Output the [x, y] coordinate of the center of the cell containing the given text.  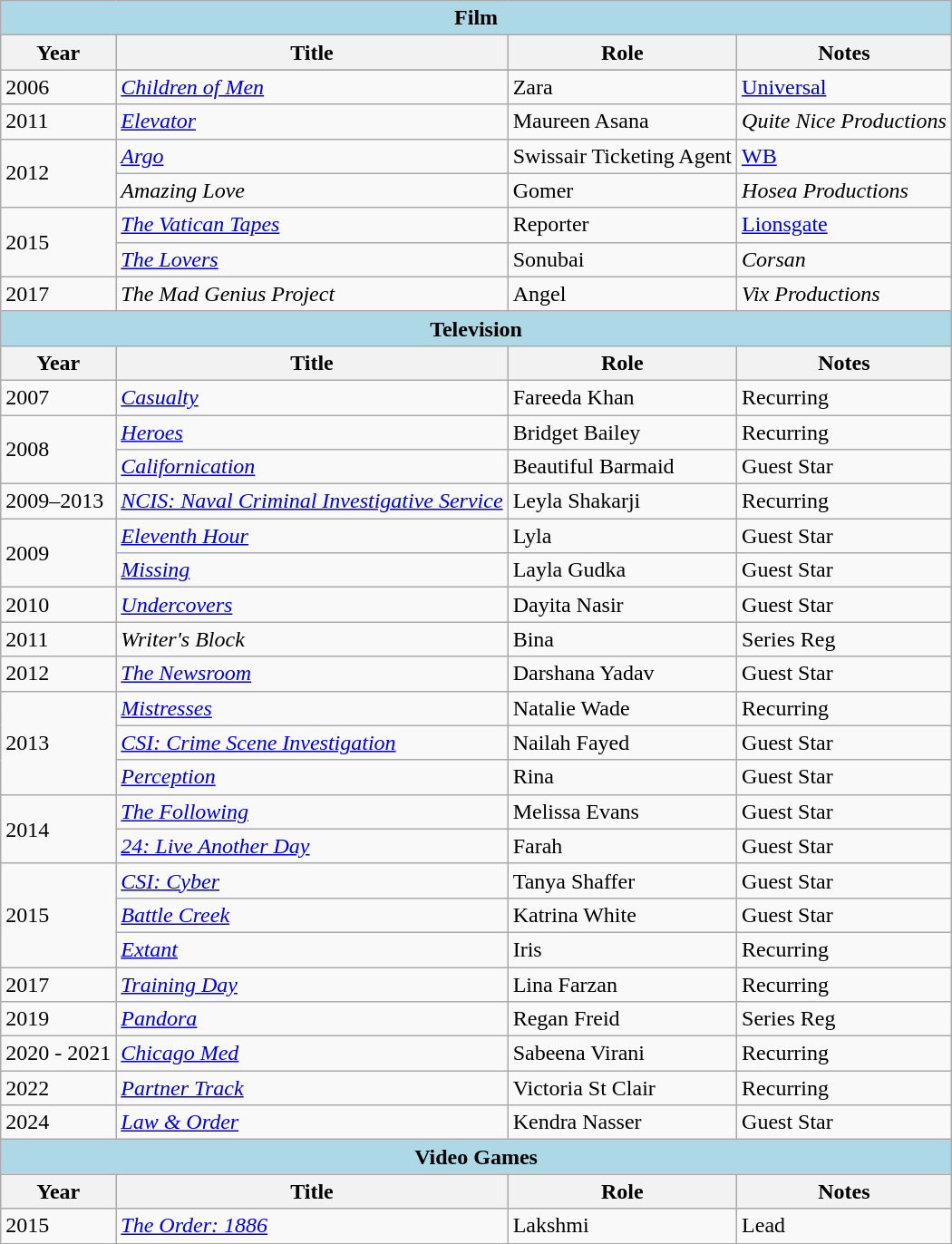
2010 [58, 605]
Victoria St Clair [622, 1088]
Melissa Evans [622, 812]
2020 - 2021 [58, 1054]
2007 [58, 397]
Children of Men [312, 87]
Amazing Love [312, 190]
2022 [58, 1088]
CSI: Crime Scene Investigation [312, 743]
Battle Creek [312, 915]
Darshana Yadav [622, 674]
Film [477, 18]
Missing [312, 570]
Natalie Wade [622, 708]
CSI: Cyber [312, 880]
Pandora [312, 1019]
Swissair Ticketing Agent [622, 156]
Kendra Nasser [622, 1123]
Quite Nice Productions [845, 121]
The Order: 1886 [312, 1226]
Zara [622, 87]
Gomer [622, 190]
Lina Farzan [622, 984]
2014 [58, 829]
Perception [312, 777]
Lyla [622, 536]
Layla Gudka [622, 570]
Farah [622, 846]
Vix Productions [845, 294]
2008 [58, 450]
Argo [312, 156]
Sonubai [622, 259]
Regan Freid [622, 1019]
Leyla Shakarji [622, 501]
Training Day [312, 984]
Dayita Nasir [622, 605]
Mistresses [312, 708]
Law & Order [312, 1123]
Katrina White [622, 915]
Lakshmi [622, 1226]
WB [845, 156]
Bina [622, 639]
2013 [58, 743]
Casualty [312, 397]
Undercovers [312, 605]
24: Live Another Day [312, 846]
The Lovers [312, 259]
Nailah Fayed [622, 743]
The Newsroom [312, 674]
Video Games [477, 1157]
2009 [58, 553]
Writer's Block [312, 639]
Bridget Bailey [622, 432]
Universal [845, 87]
Sabeena Virani [622, 1054]
2019 [58, 1019]
Television [477, 328]
Hosea Productions [845, 190]
The Following [312, 812]
Iris [622, 949]
Fareeda Khan [622, 397]
Californication [312, 467]
Maureen Asana [622, 121]
Heroes [312, 432]
The Mad Genius Project [312, 294]
Reporter [622, 225]
The Vatican Tapes [312, 225]
Tanya Shaffer [622, 880]
Lead [845, 1226]
Partner Track [312, 1088]
Elevator [312, 121]
Rina [622, 777]
NCIS: Naval Criminal Investigative Service [312, 501]
Beautiful Barmaid [622, 467]
Eleventh Hour [312, 536]
Angel [622, 294]
2006 [58, 87]
2024 [58, 1123]
Corsan [845, 259]
Extant [312, 949]
Chicago Med [312, 1054]
2009–2013 [58, 501]
Lionsgate [845, 225]
